Return [x, y] of the center of cell containing provided text 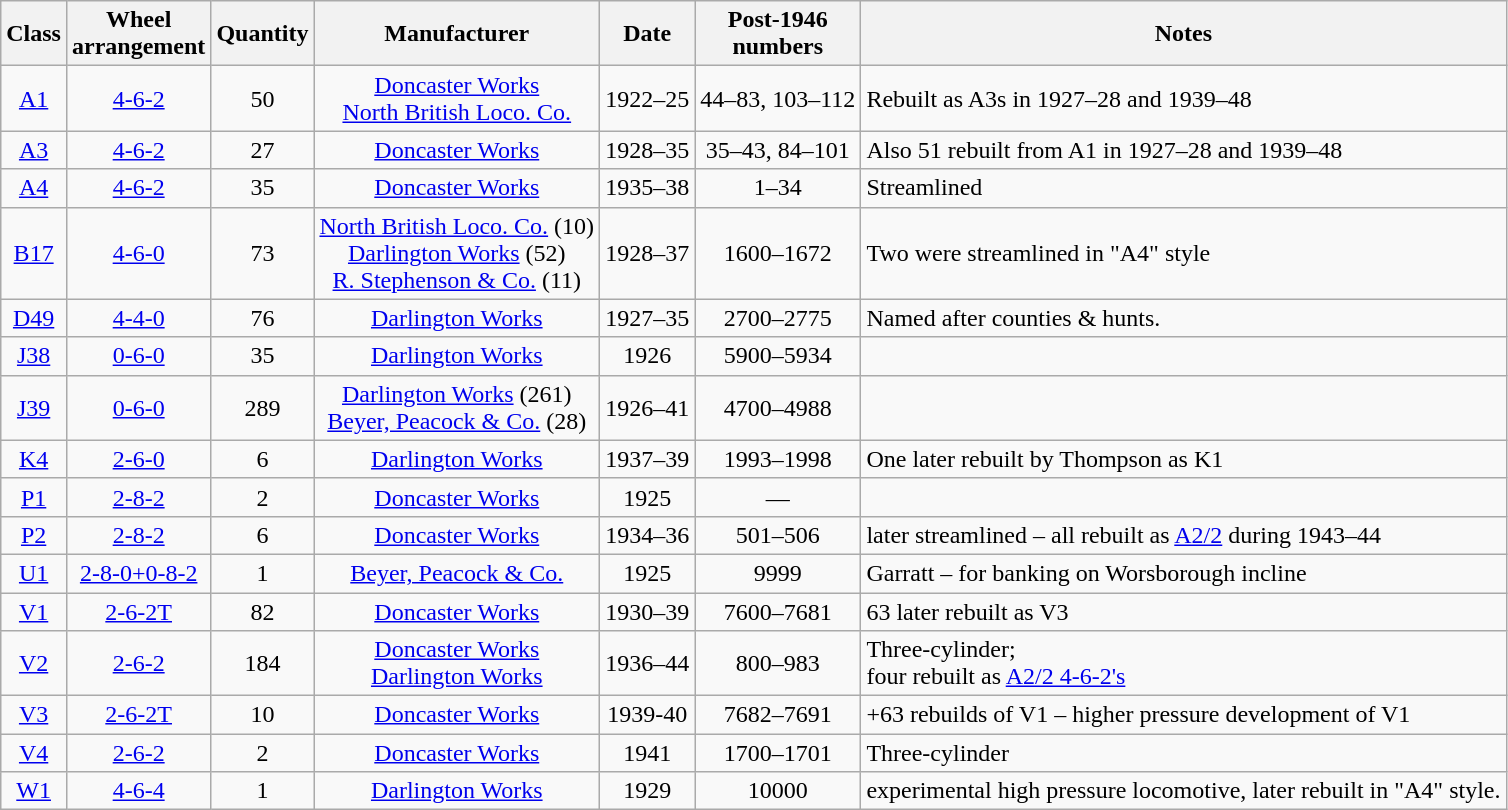
Wheelarrangement [138, 34]
1600–1672 [778, 253]
Rebuilt as A3s in 1927–28 and 1939–48 [1184, 98]
U1 [34, 573]
1939-40 [648, 715]
W1 [34, 791]
63 later rebuilt as V3 [1184, 611]
289 [262, 408]
35–43, 84–101 [778, 150]
4-4-0 [138, 318]
Three-cylinder;four rebuilt as A2/2 4-6-2's [1184, 664]
1941 [648, 753]
J39 [34, 408]
V4 [34, 753]
44–83, 103–112 [778, 98]
experimental high pressure locomotive, later rebuilt in "A4" style. [1184, 791]
P1 [34, 497]
1930–39 [648, 611]
A4 [34, 188]
2700–2775 [778, 318]
1929 [648, 791]
82 [262, 611]
North British Loco. Co. (10)Darlington Works (52)R. Stephenson & Co. (11) [457, 253]
Streamlined [1184, 188]
V2 [34, 664]
1926 [648, 356]
1928–37 [648, 253]
Doncaster WorksNorth British Loco. Co. [457, 98]
1935–38 [648, 188]
501–506 [778, 535]
K4 [34, 459]
10000 [778, 791]
Darlington Works (261)Beyer, Peacock & Co. (28) [457, 408]
Garratt – for banking on Worsborough incline [1184, 573]
1937–39 [648, 459]
2-8-0+0-8-2 [138, 573]
Post-1946numbers [778, 34]
1927–35 [648, 318]
76 [262, 318]
7600–7681 [778, 611]
2-6-0 [138, 459]
Two were streamlined in "A4" style [1184, 253]
P2 [34, 535]
1934–36 [648, 535]
1926–41 [648, 408]
Also 51 rebuilt from A1 in 1927–28 and 1939–48 [1184, 150]
Notes [1184, 34]
Manufacturer [457, 34]
1928–35 [648, 150]
27 [262, 150]
5900–5934 [778, 356]
Date [648, 34]
1936–44 [648, 664]
Three-cylinder [1184, 753]
D49 [34, 318]
V3 [34, 715]
1700–1701 [778, 753]
+63 rebuilds of V1 – higher pressure development of V1 [1184, 715]
V1 [34, 611]
One later rebuilt by Thompson as K1 [1184, 459]
4-6-0 [138, 253]
J38 [34, 356]
1993–1998 [778, 459]
1922–25 [648, 98]
10 [262, 715]
184 [262, 664]
4700–4988 [778, 408]
B17 [34, 253]
9999 [778, 573]
800–983 [778, 664]
Named after counties & hunts. [1184, 318]
50 [262, 98]
— [778, 497]
Quantity [262, 34]
A3 [34, 150]
1–34 [778, 188]
Class [34, 34]
Doncaster WorksDarlington Works [457, 664]
4-6-4 [138, 791]
later streamlined – all rebuilt as A2/2 during 1943–44 [1184, 535]
7682–7691 [778, 715]
Beyer, Peacock & Co. [457, 573]
73 [262, 253]
A1 [34, 98]
